Provide the [X, Y] coordinate of the cell's center where the given text is located.  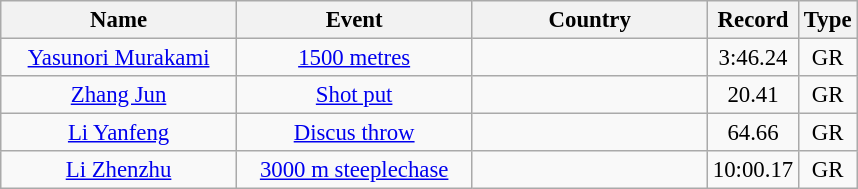
Li Zhenzhu [119, 170]
Discus throw [354, 133]
Type [828, 20]
Record [754, 20]
3:46.24 [754, 58]
Zhang Jun [119, 95]
Shot put [354, 95]
10:00.17 [754, 170]
1500 metres [354, 58]
Name [119, 20]
Country [590, 20]
20.41 [754, 95]
64.66 [754, 133]
Yasunori Murakami [119, 58]
Li Yanfeng [119, 133]
3000 m steeplechase [354, 170]
Event [354, 20]
